Search for the cell housing the specified text and yield its [X, Y] center coordinate. 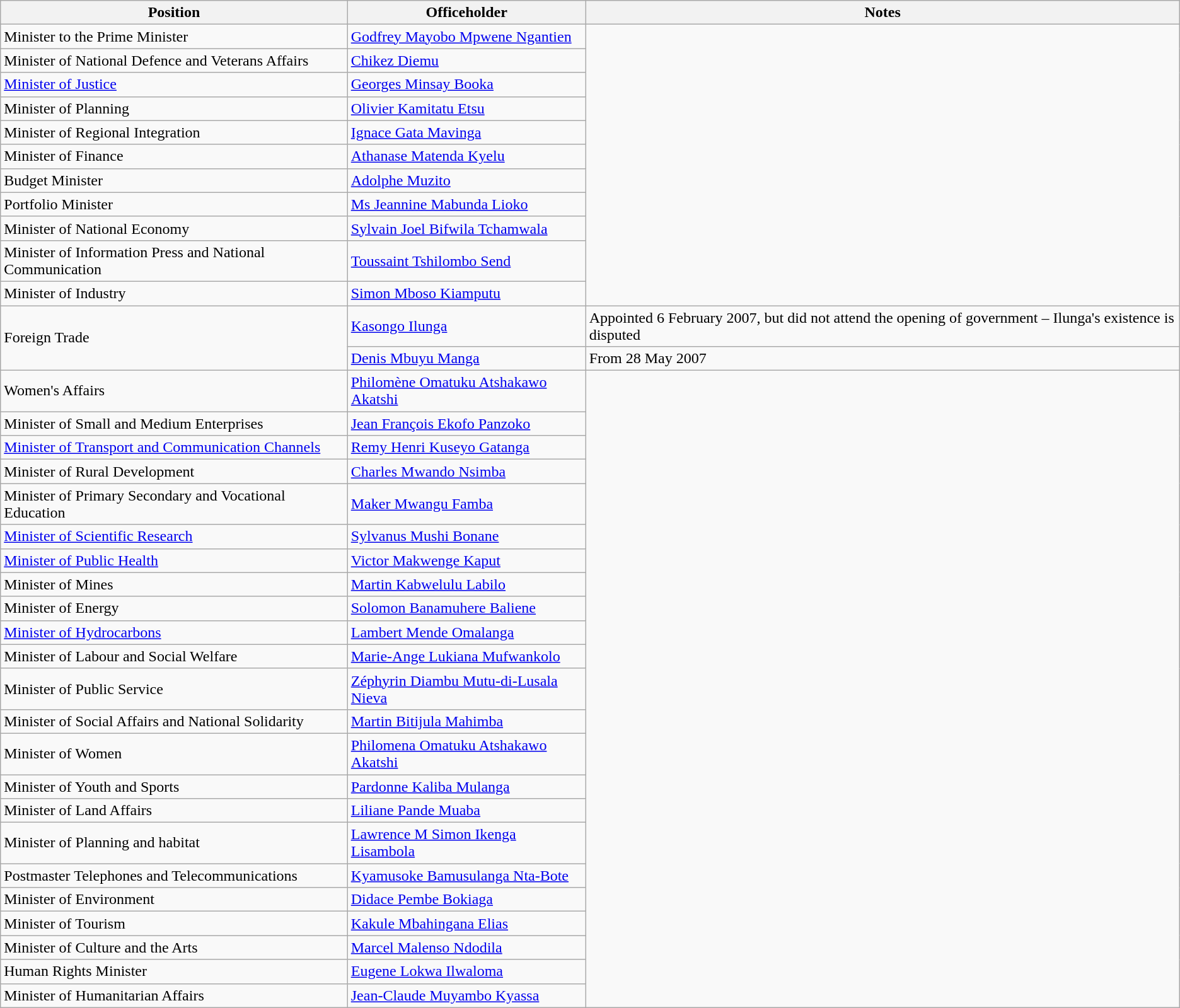
Adolphe Muzito [466, 180]
Minister of Finance [174, 156]
Minister of Youth and Sports [174, 786]
Minister of Justice [174, 84]
Appointed 6 February 2007, but did not attend the opening of government – Ilunga's existence is disputed [882, 325]
Martin Kabwelulu Labilo [466, 584]
Chikez Diemu [466, 61]
Maker Mwangu Famba [466, 504]
Minister of Energy [174, 608]
Denis Mbuyu Manga [466, 359]
Remy Henri Kuseyo Gatanga [466, 448]
Minister of Labour and Social Welfare [174, 656]
From 28 May 2007 [882, 359]
Minister of Industry [174, 293]
Minister of Women [174, 754]
Budget Minister [174, 180]
Solomon Banamuhere Baliene [466, 608]
Marcel Malenso Ndodila [466, 947]
Minister of Regional Integration [174, 132]
Georges Minsay Booka [466, 84]
Minister of Rural Development [174, 472]
Simon Mboso Kiamputu [466, 293]
Postmaster Telephones and Telecommunications [174, 876]
Pardonne Kaliba Mulanga [466, 786]
Women's Affairs [174, 391]
Minister of Tourism [174, 924]
Minister of Small and Medium Enterprises [174, 424]
Didace Pembe Bokiaga [466, 900]
Martin Bitijula Mahimba [466, 721]
Minister of National Economy [174, 228]
Notes [882, 13]
Marie-Ange Lukiana Mufwankolo [466, 656]
Portfolio Minister [174, 204]
Human Rights Minister [174, 971]
Sylvain Joel Bifwila Tchamwala [466, 228]
Minister to the Prime Minister [174, 37]
Minister of Planning and habitat [174, 843]
Minister of Scientific Research [174, 536]
Minister of Humanitarian Affairs [174, 995]
Lawrence M Simon Ikenga Lisambola [466, 843]
Minister of Land Affairs [174, 811]
Ms Jeannine Mabunda Lioko [466, 204]
Toussaint Tshilombo Send [466, 261]
Zéphyrin Diambu Mutu-di-Lusala Nieva [466, 688]
Philomène Omatuku Atshakawo Akatshi [466, 391]
Kyamusoke Bamusulanga Nta-Bote [466, 876]
Minister of Social Affairs and National Solidarity [174, 721]
Kasongo Ilunga [466, 325]
Philomena Omatuku Atshakawo Akatshi [466, 754]
Minister of Environment [174, 900]
Minister of Culture and the Arts [174, 947]
Minister of Primary Secondary and Vocational Education [174, 504]
Olivier Kamitatu Etsu [466, 108]
Liliane Pande Muaba [466, 811]
Ignace Gata Mavinga [466, 132]
Jean-Claude Muyambo Kyassa [466, 995]
Jean François Ekofo Panzoko [466, 424]
Godfrey Mayobo Mpwene Ngantien [466, 37]
Minister of National Defence and Veterans Affairs [174, 61]
Minister of Hydrocarbons [174, 632]
Minister of Planning [174, 108]
Athanase Matenda Kyelu [466, 156]
Kakule Mbahingana Elias [466, 924]
Minister of Mines [174, 584]
Lambert Mende Omalanga [466, 632]
Officeholder [466, 13]
Minister of Public Health [174, 560]
Charles Mwando Nsimba [466, 472]
Minister of Information Press and National Communication [174, 261]
Sylvanus Mushi Bonane [466, 536]
Minister of Public Service [174, 688]
Foreign Trade [174, 338]
Minister of Transport and Communication Channels [174, 448]
Eugene Lokwa Ilwaloma [466, 971]
Position [174, 13]
Victor Makwenge Kaput [466, 560]
